Extract the [X, Y] coordinate from the center of the cell holding the provided text.  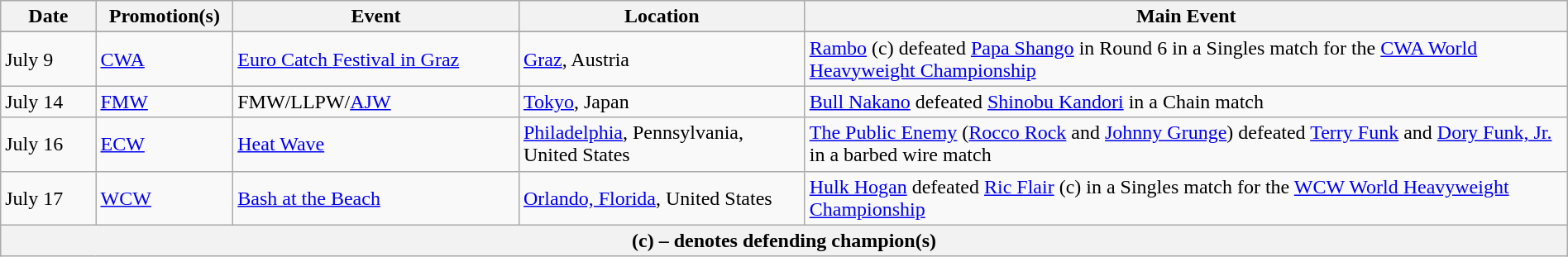
Promotion(s) [165, 17]
July 16 [48, 144]
Philadelphia, Pennsylvania, United States [662, 144]
July 9 [48, 59]
Location [662, 17]
The Public Enemy (Rocco Rock and Johnny Grunge) defeated Terry Funk and Dory Funk, Jr. in a barbed wire match [1186, 144]
Tokyo, Japan [662, 102]
WCW [165, 198]
Graz, Austria [662, 59]
July 17 [48, 198]
Rambo (c) defeated Papa Shango in Round 6 in a Singles match for the CWA World Heavyweight Championship [1186, 59]
Heat Wave [376, 144]
July 14 [48, 102]
Bull Nakano defeated Shinobu Kandori in a Chain match [1186, 102]
Euro Catch Festival in Graz [376, 59]
ECW [165, 144]
CWA [165, 59]
Bash at the Beach [376, 198]
Date [48, 17]
(c) – denotes defending champion(s) [784, 240]
Main Event [1186, 17]
Orlando, Florida, United States [662, 198]
Hulk Hogan defeated Ric Flair (c) in a Singles match for the WCW World Heavyweight Championship [1186, 198]
FMW/LLPW/AJW [376, 102]
FMW [165, 102]
Event [376, 17]
